Detect which cell encompasses the target text, then output its [x, y] center coordinate. 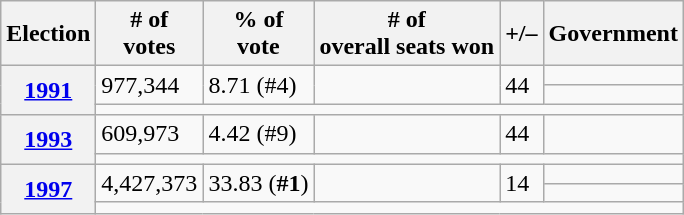
4,427,373 [150, 183]
+/– [522, 34]
14 [522, 183]
609,973 [150, 134]
33.83 (#1) [258, 183]
# ofvotes [150, 34]
1997 [48, 188]
1993 [48, 140]
% ofvote [258, 34]
1991 [48, 90]
# ofoverall seats won [407, 34]
Election [48, 34]
8.71 (#4) [258, 85]
Government [613, 34]
4.42 (#9) [258, 134]
977,344 [150, 85]
